For the text-containing cell, return its midpoint in (x, y) coordinate format. 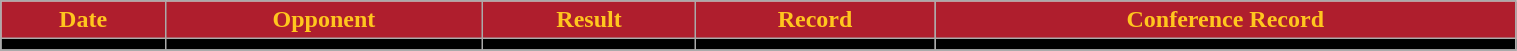
Record (816, 20)
Conference Record (1226, 20)
Opponent (324, 20)
Result (590, 20)
Date (84, 20)
